Return the (X, Y) coordinate for the center point of the cell that contains the specified text.  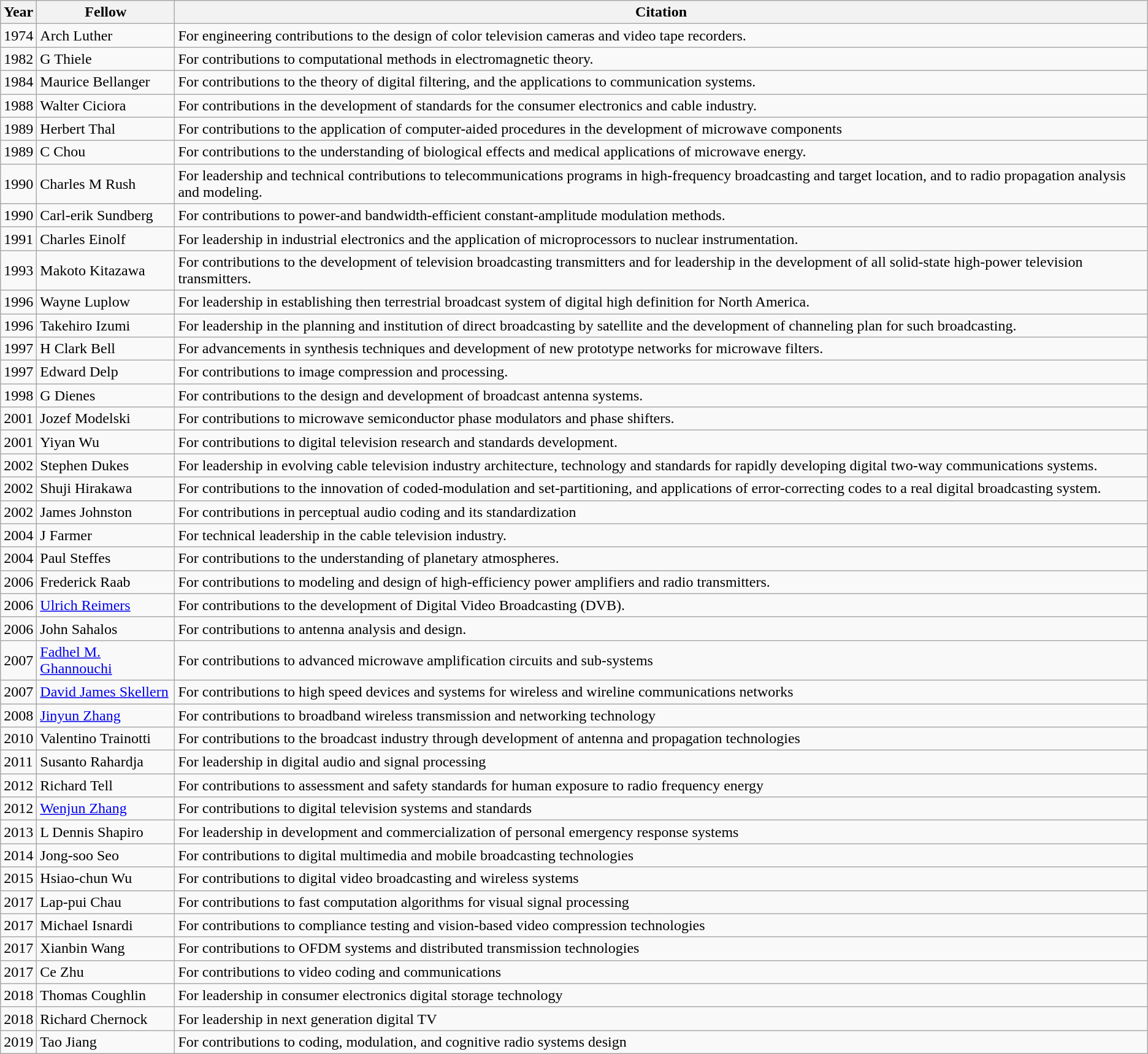
For contributions to digital multimedia and mobile broadcasting technologies (661, 855)
Hsiao-chun Wu (105, 879)
Fellow (105, 12)
For contributions to assessment and safety standards for human exposure to radio frequency energy (661, 785)
For contributions to power-and bandwidth-efficient constant-amplitude modulation methods. (661, 215)
2015 (18, 879)
David James Skellern (105, 692)
Paul Steffes (105, 559)
For leadership in the planning and institution of direct broadcasting by satellite and the development of channeling plan for such broadcasting. (661, 326)
For contributions to digital television research and standards development. (661, 442)
1982 (18, 59)
Yiyan Wu (105, 442)
Lap-pui Chau (105, 902)
For contributions to modeling and design of high-efficiency power amplifiers and radio transmitters. (661, 582)
For contributions to video coding and communications (661, 972)
For contributions to OFDM systems and distributed transmission technologies (661, 949)
For contributions to broadband wireless transmission and networking technology (661, 716)
J Farmer (105, 535)
2013 (18, 832)
Frederick Raab (105, 582)
For technical leadership in the cable television industry. (661, 535)
Ulrich Reimers (105, 605)
For contributions to compliance testing and vision-based video compression technologies (661, 925)
For engineering contributions to the design of color television cameras and video tape recorders. (661, 36)
Charles Einolf (105, 239)
For contributions to coding, modulation, and cognitive radio systems design (661, 1042)
For leadership in digital audio and signal processing (661, 762)
For contributions to the design and development of broadcast antenna systems. (661, 395)
For leadership in establishing then terrestrial broadcast system of digital high definition for North America. (661, 302)
Charles M Rush (105, 184)
H Clark Bell (105, 349)
For contributions to digital video broadcasting and wireless systems (661, 879)
For contributions to high speed devices and systems for wireless and wireline communications networks (661, 692)
Jinyun Zhang (105, 716)
Richard Tell (105, 785)
For leadership in development and commercialization of personal emergency response systems (661, 832)
For contributions to the theory of digital filtering, and the applications to communication systems. (661, 82)
Herbert Thal (105, 129)
1998 (18, 395)
Shuji Hirakawa (105, 489)
Michael Isnardi (105, 925)
For leadership in industrial electronics and the application of microprocessors to nuclear instrumentation. (661, 239)
C Chou (105, 152)
Year (18, 12)
John Sahalos (105, 628)
Valentino Trainotti (105, 739)
1991 (18, 239)
For contributions to digital television systems and standards (661, 809)
Arch Luther (105, 36)
2014 (18, 855)
For contributions in perceptual audio coding and its standardization (661, 512)
Walter Ciciora (105, 105)
For contributions to fast computation algorithms for visual signal processing (661, 902)
Wenjun Zhang (105, 809)
For advancements in synthesis techniques and development of new prototype networks for microwave filters. (661, 349)
For contributions to antenna analysis and design. (661, 628)
For contributions to the development of Digital Video Broadcasting (DVB). (661, 605)
Richard Chernock (105, 1018)
For contributions to the understanding of biological effects and medical applications of microwave energy. (661, 152)
Tao Jiang (105, 1042)
James Johnston (105, 512)
1988 (18, 105)
For contributions to the broadcast industry through development of antenna and propagation technologies (661, 739)
Fadhel M. Ghannouchi (105, 660)
For contributions to the understanding of planetary atmospheres. (661, 559)
1984 (18, 82)
G Thiele (105, 59)
Thomas Coughlin (105, 995)
Takehiro Izumi (105, 326)
2008 (18, 716)
For leadership in consumer electronics digital storage technology (661, 995)
2010 (18, 739)
For contributions to the application of computer-aided procedures in the development of microwave components (661, 129)
For contributions to microwave semiconductor phase modulators and phase shifters. (661, 419)
Jong-soo Seo (105, 855)
For contributions to advanced microwave amplification circuits and sub-systems (661, 660)
1993 (18, 270)
Xianbin Wang (105, 949)
Ce Zhu (105, 972)
For contributions to computational methods in electromagnetic theory. (661, 59)
2011 (18, 762)
Makoto Kitazawa (105, 270)
Carl-erik Sundberg (105, 215)
G Dienes (105, 395)
Citation (661, 12)
Edward Delp (105, 372)
Maurice Bellanger (105, 82)
Wayne Luplow (105, 302)
2019 (18, 1042)
Jozef Modelski (105, 419)
For contributions in the development of standards for the consumer electronics and cable industry. (661, 105)
For leadership in next generation digital TV (661, 1018)
1974 (18, 36)
L Dennis Shapiro (105, 832)
For contributions to image compression and processing. (661, 372)
Susanto Rahardja (105, 762)
Stephen Dukes (105, 465)
